Scan for the cell matching the given text and deliver its [X, Y] coordinate at center. 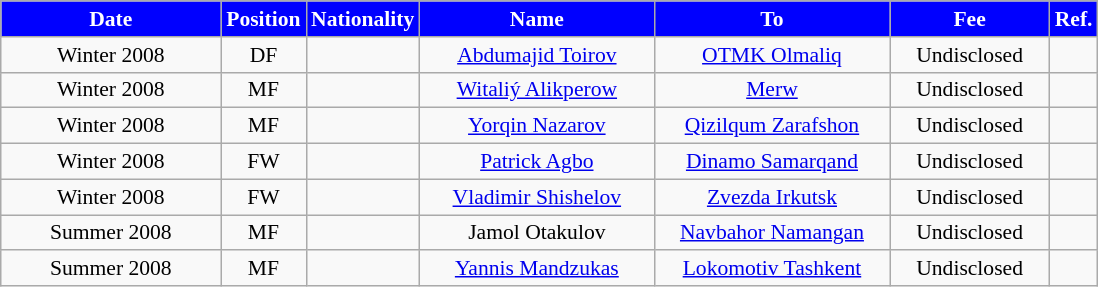
Witaliý Alikperow [536, 90]
Jamol Otakulov [536, 233]
Dinamo Samarqand [772, 162]
Date [111, 19]
Yorqin Nazarov [536, 126]
Ref. [1074, 19]
Yannis Mandzukas [536, 269]
Zvezda Irkutsk [772, 197]
OTMK Olmaliq [772, 55]
Name [536, 19]
Nationality [362, 19]
Vladimir Shishelov [536, 197]
DF [264, 55]
Position [264, 19]
Lokomotiv Tashkent [772, 269]
Abdumajid Toirov [536, 55]
Navbahor Namangan [772, 233]
Fee [970, 19]
Merw [772, 90]
Patrick Agbo [536, 162]
Qizilqum Zarafshon [772, 126]
To [772, 19]
